From the cell containing the given text, extract its center point as [X, Y] coordinate. 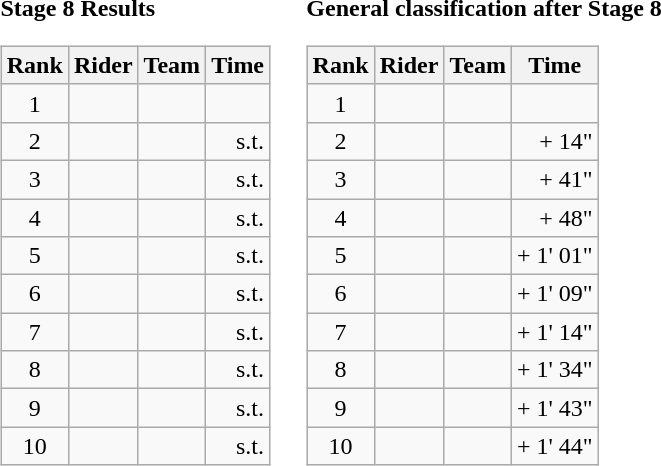
+ 1' 01" [554, 256]
+ 1' 44" [554, 446]
+ 1' 43" [554, 408]
+ 41" [554, 179]
+ 14" [554, 141]
+ 48" [554, 217]
+ 1' 34" [554, 370]
+ 1' 09" [554, 294]
+ 1' 14" [554, 332]
